Find where the given text appears and provide that cell's center as (x, y) coordinate. 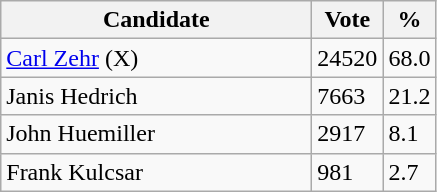
24520 (348, 58)
2917 (348, 134)
Frank Kulcsar (156, 172)
68.0 (410, 58)
2.7 (410, 172)
7663 (348, 96)
Candidate (156, 20)
981 (348, 172)
Janis Hedrich (156, 96)
% (410, 20)
Vote (348, 20)
8.1 (410, 134)
Carl Zehr (X) (156, 58)
John Huemiller (156, 134)
21.2 (410, 96)
